Identify which cell holds the provided text, then report its (x, y) central coordinate. 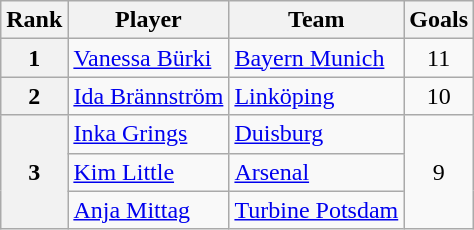
10 (439, 96)
2 (34, 96)
Arsenal (316, 172)
3 (34, 172)
11 (439, 58)
9 (439, 172)
Kim Little (148, 172)
1 (34, 58)
Rank (34, 20)
Duisburg (316, 134)
Inka Grings (148, 134)
Vanessa Bürki (148, 58)
Ida Brännström (148, 96)
Bayern Munich (316, 58)
Team (316, 20)
Turbine Potsdam (316, 210)
Goals (439, 20)
Player (148, 20)
Linköping (316, 96)
Anja Mittag (148, 210)
